Pinpoint the cell where the given text exists, returning its [x, y] midpoint coordinate. 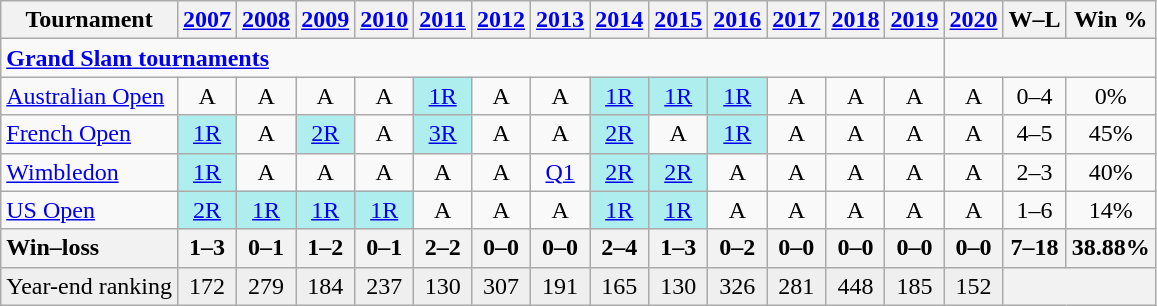
237 [384, 286]
0–2 [738, 248]
2008 [266, 20]
1–6 [1034, 210]
0–4 [1034, 96]
184 [326, 286]
Tournament [90, 20]
Year-end ranking [90, 286]
281 [796, 286]
45% [1110, 134]
Grand Slam tournaments [472, 58]
Win % [1110, 20]
3R [443, 134]
Australian Open [90, 96]
172 [208, 286]
Q1 [560, 172]
2011 [443, 20]
2015 [678, 20]
7–18 [1034, 248]
279 [266, 286]
W–L [1034, 20]
0% [1110, 96]
2009 [326, 20]
4–5 [1034, 134]
191 [560, 286]
165 [620, 286]
2013 [560, 20]
Wimbledon [90, 172]
326 [738, 286]
2007 [208, 20]
152 [974, 286]
448 [856, 286]
40% [1110, 172]
2–2 [443, 248]
2–4 [620, 248]
1–2 [326, 248]
2014 [620, 20]
Win–loss [90, 248]
2020 [974, 20]
38.88% [1110, 248]
2016 [738, 20]
2–3 [1034, 172]
2012 [502, 20]
US Open [90, 210]
French Open [90, 134]
2010 [384, 20]
307 [502, 286]
185 [914, 286]
2019 [914, 20]
2018 [856, 20]
14% [1110, 210]
2017 [796, 20]
